Find where the given text appears and provide that cell's center as [X, Y] coordinate. 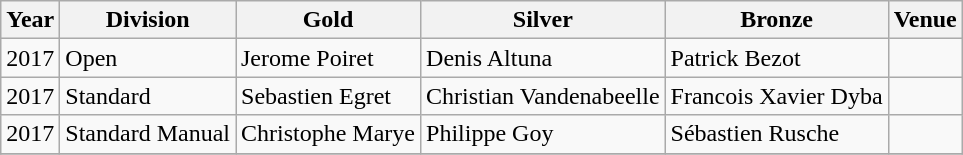
Bronze [776, 20]
Sebastien Egret [328, 96]
Philippe Goy [544, 134]
Silver [544, 20]
Standard [148, 96]
Patrick Bezot [776, 58]
Standard Manual [148, 134]
Denis Altuna [544, 58]
Christophe Marye [328, 134]
Francois Xavier Dyba [776, 96]
Jerome Poiret [328, 58]
Gold [328, 20]
Open [148, 58]
Division [148, 20]
Venue [925, 20]
Christian Vandenabeelle [544, 96]
Year [30, 20]
Sébastien Rusche [776, 134]
